Capture the cell that displays the provided text and extract its [X, Y] central coordinate. 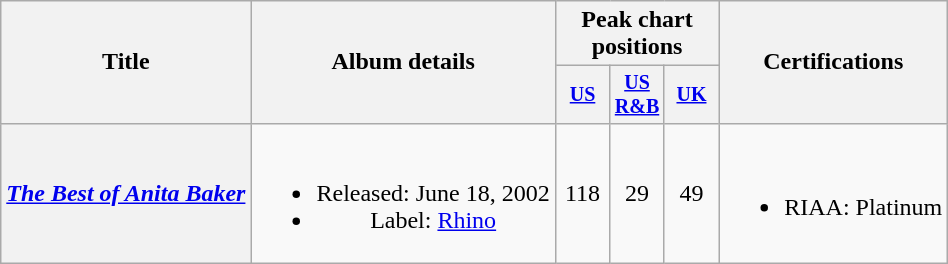
Album details [403, 62]
The Best of Anita Baker [126, 193]
118 [582, 193]
Certifications [834, 62]
29 [637, 193]
USR&B [637, 94]
Title [126, 62]
RIAA: Platinum [834, 193]
US [582, 94]
Peak chart positions [636, 34]
UK [691, 94]
Released: June 18, 2002Label: Rhino [403, 193]
49 [691, 193]
